For the text-containing cell, return its midpoint in [X, Y] coordinate format. 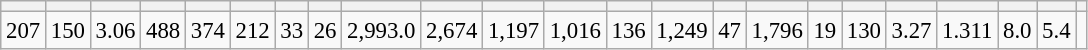
1,796 [777, 31]
3.06 [115, 31]
1,016 [575, 31]
47 [730, 31]
150 [68, 31]
374 [208, 31]
136 [628, 31]
2,674 [452, 31]
1,197 [514, 31]
2,993.0 [382, 31]
19 [824, 31]
3.27 [911, 31]
488 [164, 31]
33 [292, 31]
8.0 [1018, 31]
130 [864, 31]
1,249 [682, 31]
1.311 [968, 31]
207 [24, 31]
5.4 [1056, 31]
212 [252, 31]
26 [324, 31]
